Identify which cell holds the provided text, then report its (x, y) central coordinate. 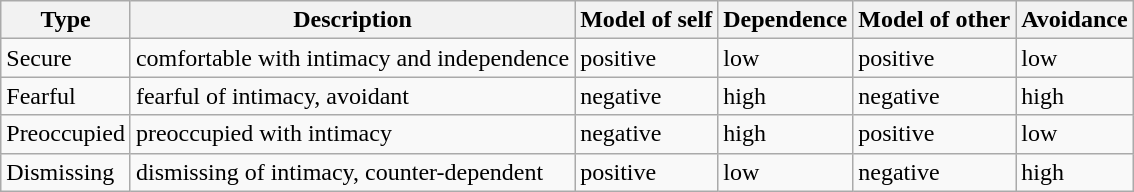
Fearful (66, 96)
dismissing of intimacy, counter-dependent (352, 172)
Dismissing (66, 172)
Description (352, 20)
Type (66, 20)
Preoccupied (66, 134)
Dependence (786, 20)
Model of other (934, 20)
preoccupied with intimacy (352, 134)
Model of self (646, 20)
Secure (66, 58)
comfortable with intimacy and independence (352, 58)
Avoidance (1074, 20)
fearful of intimacy, avoidant (352, 96)
